Pinpoint the cell where the given text exists, returning its [X, Y] midpoint coordinate. 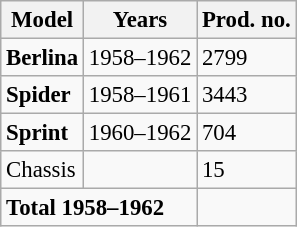
2799 [246, 58]
1960–1962 [140, 133]
1958–1962 [140, 58]
Spider [42, 95]
3443 [246, 95]
Sprint [42, 133]
Chassis [42, 170]
Berlina [42, 58]
Model [42, 20]
704 [246, 133]
Years [140, 20]
Total 1958–1962 [99, 208]
15 [246, 170]
Prod. no. [246, 20]
1958–1961 [140, 95]
